Output the [X, Y] coordinate of the center of the cell containing the given text.  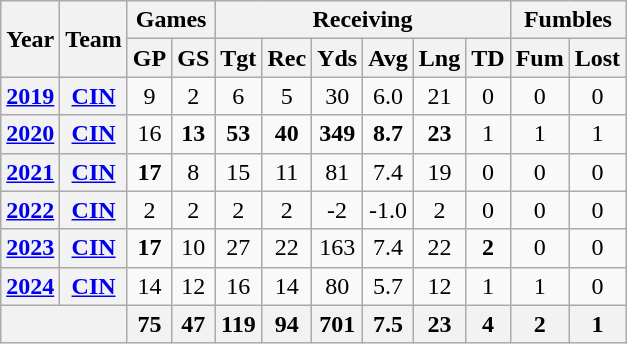
2024 [30, 286]
Fumbles [568, 20]
2019 [30, 96]
6.0 [388, 96]
TD [488, 58]
2023 [30, 248]
Fum [540, 58]
5.7 [388, 286]
119 [238, 324]
4 [488, 324]
27 [238, 248]
Lng [439, 58]
Avg [388, 58]
349 [338, 134]
163 [338, 248]
GP [149, 58]
47 [194, 324]
15 [238, 172]
75 [149, 324]
94 [287, 324]
Year [30, 39]
10 [194, 248]
7.5 [388, 324]
2020 [30, 134]
53 [238, 134]
Team [94, 39]
-2 [338, 210]
Rec [287, 58]
9 [149, 96]
2022 [30, 210]
Yds [338, 58]
13 [194, 134]
8.7 [388, 134]
GS [194, 58]
Games [170, 20]
-1.0 [388, 210]
81 [338, 172]
21 [439, 96]
701 [338, 324]
80 [338, 286]
40 [287, 134]
30 [338, 96]
19 [439, 172]
Receiving [362, 20]
2021 [30, 172]
Lost [597, 58]
8 [194, 172]
6 [238, 96]
11 [287, 172]
Tgt [238, 58]
5 [287, 96]
